Return (x, y) of the center of cell containing provided text 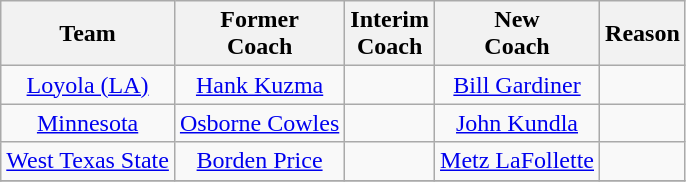
Team (88, 34)
FormerCoach (259, 34)
Reason (643, 34)
InterimCoach (390, 34)
West Texas State (88, 161)
Loyola (LA) (88, 85)
Osborne Cowles (259, 123)
Metz LaFollette (518, 161)
Borden Price (259, 161)
Minnesota (88, 123)
John Kundla (518, 123)
Bill Gardiner (518, 85)
NewCoach (518, 34)
Hank Kuzma (259, 85)
